Identify which cell holds the provided text, then report its [x, y] central coordinate. 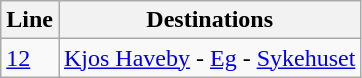
Destinations [209, 20]
Line [30, 20]
Kjos Haveby - Eg - Sykehuset [209, 58]
12 [30, 58]
